From the cell containing the given text, extract its center point as [X, Y] coordinate. 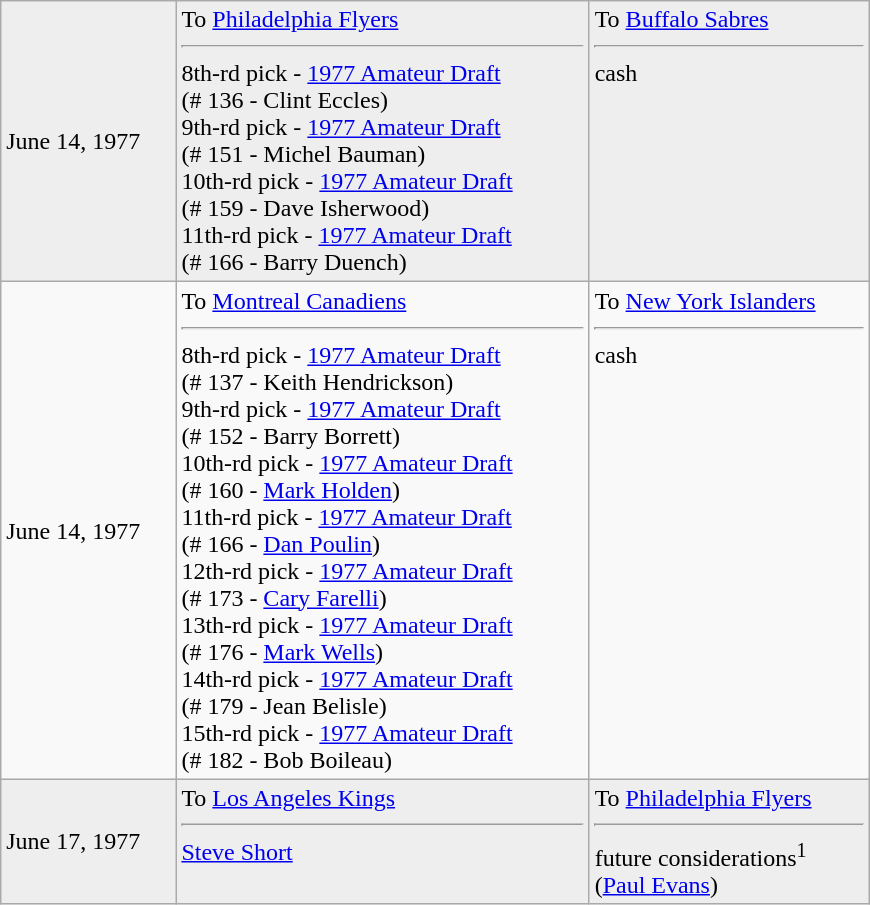
To New York Islanderscash [729, 530]
To Philadelphia Flyersfuture considerations1(Paul Evans) [729, 842]
June 17, 1977 [88, 842]
To Los Angeles KingsSteve Short [382, 842]
To Buffalo Sabrescash [729, 142]
